For the text-containing cell, return its midpoint in (X, Y) coordinate format. 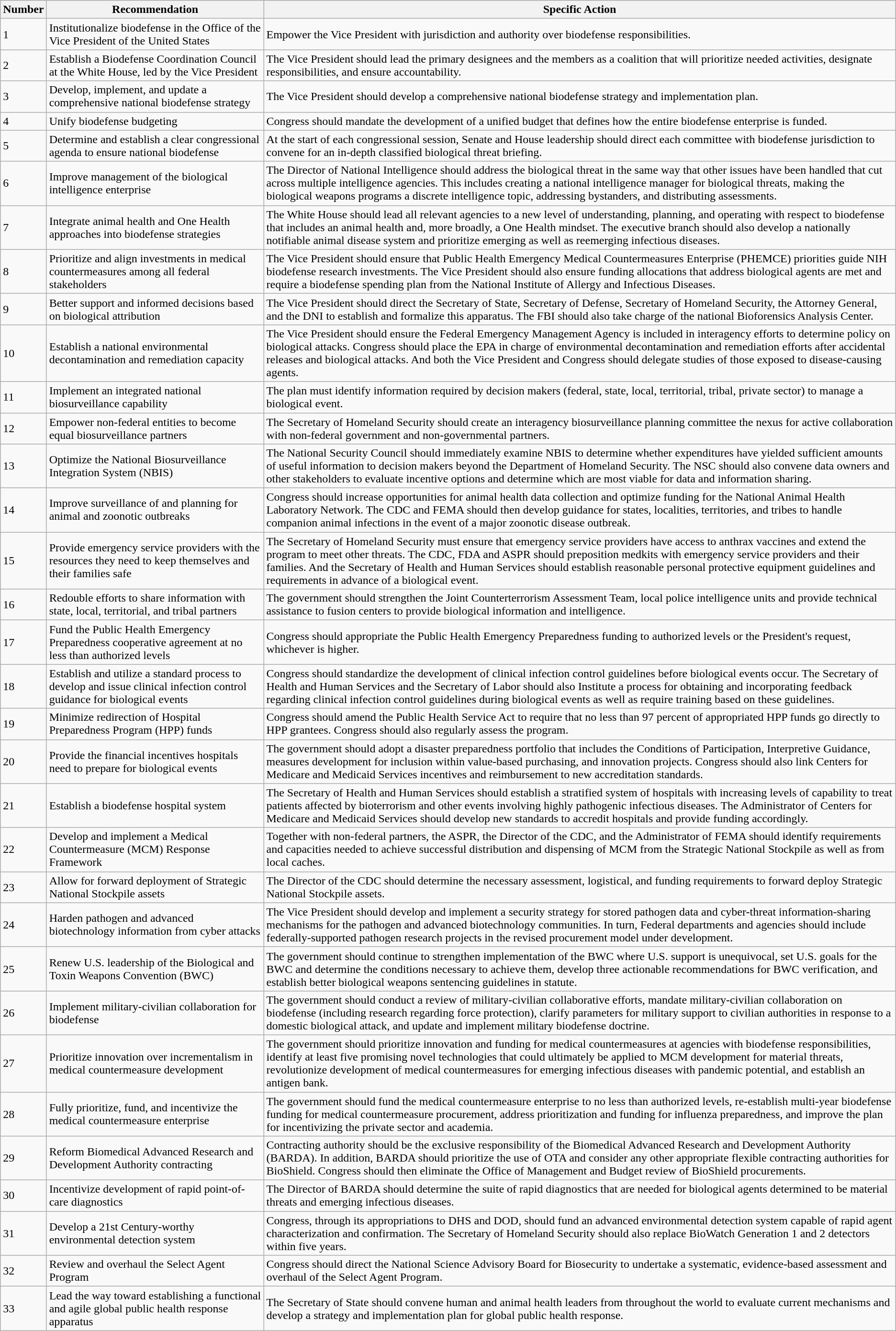
23 (23, 887)
9 (23, 309)
33 (23, 1309)
2 (23, 65)
21 (23, 805)
Incentivize development of rapid point-of-care diagnostics (155, 1196)
Allow for forward deployment of Strategic National Stockpile assets (155, 887)
Develop, implement, and update a comprehensive national biodefense strategy (155, 97)
Fully prioritize, fund, and incentivize the medical countermeasure enterprise (155, 1114)
Renew U.S. leadership of the Biological and Toxin Weapons Convention (BWC) (155, 969)
13 (23, 466)
26 (23, 1013)
15 (23, 561)
22 (23, 850)
4 (23, 121)
28 (23, 1114)
3 (23, 97)
Empower non-federal entities to become equal biosurveillance partners (155, 428)
Improve management of the biological intelligence enterprise (155, 183)
19 (23, 724)
25 (23, 969)
1 (23, 34)
Provide the financial incentives hospitals need to prepare for biological events (155, 761)
Fund the Public Health Emergency Preparedness cooperative agreement at no less than authorized levels (155, 642)
Develop a 21st Century-worthy environmental detection system (155, 1233)
Congress should appropriate the Public Health Emergency Preparedness funding to authorized levels or the President's request, whichever is higher. (580, 642)
24 (23, 925)
5 (23, 145)
31 (23, 1233)
30 (23, 1196)
20 (23, 761)
10 (23, 353)
Review and overhaul the Select Agent Program (155, 1271)
Implement an integrated national biosurveillance capability (155, 397)
Better support and informed decisions based on biological attribution (155, 309)
32 (23, 1271)
Institutionalize biodefense in the Office of the Vice President of the United States (155, 34)
Reform Biomedical Advanced Research and Development Authority contracting (155, 1158)
11 (23, 397)
Number (23, 10)
17 (23, 642)
Establish a national environmental decontamination and remediation capacity (155, 353)
Specific Action (580, 10)
Optimize the National Biosurveillance Integration System (NBIS) (155, 466)
6 (23, 183)
8 (23, 271)
Harden pathogen and advanced biotechnology information from cyber attacks (155, 925)
Empower the Vice President with jurisdiction and authority over biodefense responsibilities. (580, 34)
Develop and implement a Medical Countermeasure (MCM) Response Framework (155, 850)
14 (23, 510)
16 (23, 605)
Prioritize innovation over incrementalism in medical countermeasure development (155, 1063)
Implement military-civilian collaboration for biodefense (155, 1013)
Establish a biodefense hospital system (155, 805)
Prioritize and align investments in medical countermeasures among all federal stakeholders (155, 271)
Minimize redirection of Hospital Preparedness Program (HPP) funds (155, 724)
Improve surveillance of and planning for animal and zoonotic outbreaks (155, 510)
Establish and utilize a standard process to develop and issue clinical infection control guidance for biological events (155, 686)
Recommendation (155, 10)
The Vice President should develop a comprehensive national biodefense strategy and implementation plan. (580, 97)
7 (23, 227)
27 (23, 1063)
Determine and establish a clear congressional agenda to ensure national biodefense (155, 145)
Unify biodefense budgeting (155, 121)
18 (23, 686)
Establish a Biodefense Coordination Council at the White House, led by the Vice President (155, 65)
Provide emergency service providers with the resources they need to keep themselves and their families safe (155, 561)
29 (23, 1158)
Integrate animal health and One Health approaches into biodefense strategies (155, 227)
12 (23, 428)
Congress should mandate the development of a unified budget that defines how the entire biodefense enterprise is funded. (580, 121)
Redouble efforts to share information with state, local, territorial, and tribal partners (155, 605)
Lead the way toward establishing a functional and agile global public health response apparatus (155, 1309)
